Locate the cell with the specified text and output its (X, Y) center coordinate. 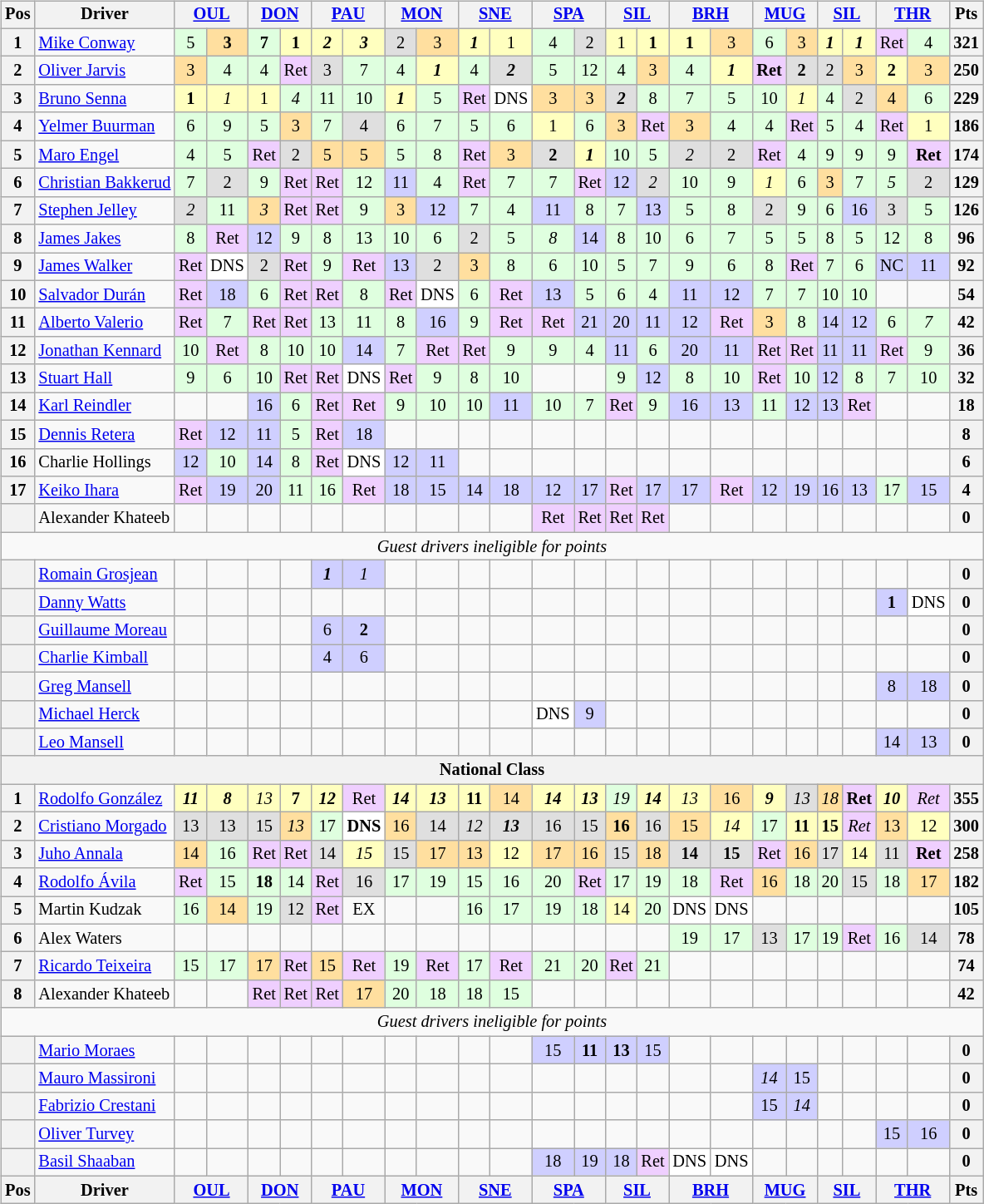
78 (966, 938)
Charlie Kimball (105, 659)
250 (966, 71)
Greg Mansell (105, 686)
Romain Grosjean (105, 575)
Cristiano Morgado (105, 827)
Bruno Senna (105, 99)
229 (966, 99)
Mike Conway (105, 42)
NC (892, 267)
355 (966, 798)
96 (966, 239)
186 (966, 126)
EX (364, 910)
Fabrizio Crestani (105, 1106)
74 (966, 966)
300 (966, 827)
32 (966, 378)
Rodolfo González (105, 798)
Stephen Jelley (105, 210)
James Jakes (105, 239)
Michael Herck (105, 714)
54 (966, 294)
Ricardo Teixeira (105, 966)
Alberto Valerio (105, 323)
Christian Bakkerud (105, 183)
James Walker (105, 267)
Karl Reindler (105, 407)
Salvador Durán (105, 294)
Dennis Retera (105, 434)
174 (966, 155)
Leo Mansell (105, 743)
129 (966, 183)
36 (966, 351)
321 (966, 42)
Basil Shaaban (105, 1162)
Yelmer Buurman (105, 126)
Jonathan Kennard (105, 351)
126 (966, 210)
Guillaume Moreau (105, 630)
105 (966, 910)
92 (966, 267)
Mauro Massironi (105, 1078)
Charlie Hollings (105, 462)
Oliver Jarvis (105, 71)
Alex Waters (105, 938)
Rodolfo Ávila (105, 882)
Martin Kudzak (105, 910)
Keiko Ihara (105, 491)
Stuart Hall (105, 378)
182 (966, 882)
Maro Engel (105, 155)
258 (966, 854)
Juho Annala (105, 854)
National Class (492, 770)
Mario Moraes (105, 1050)
Oliver Turvey (105, 1134)
Danny Watts (105, 602)
